Identify which cell holds the provided text, then report its (X, Y) central coordinate. 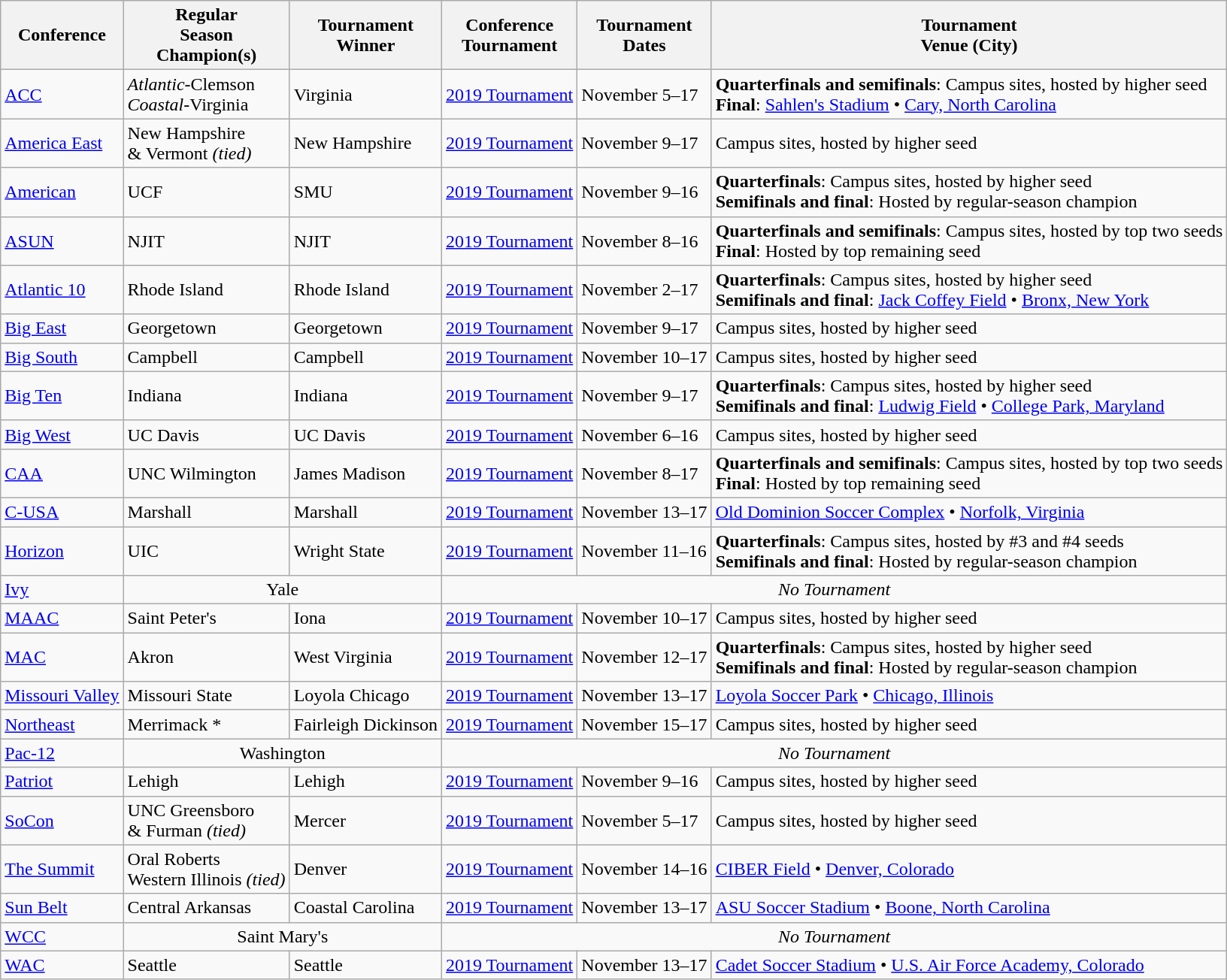
Northeast (62, 724)
Yale (283, 590)
Missouri State (206, 696)
Conference (62, 35)
UNC Wilmington (206, 473)
American (62, 192)
Coastal Carolina (365, 908)
Ivy (62, 590)
UIC (206, 550)
Washington (283, 753)
Quarterfinals: Campus sites, hosted by higher seedSemifinals and final: Jack Coffey Field • Bronx, New York (969, 290)
ASU Soccer Stadium • Boone, North Carolina (969, 908)
Denver (365, 869)
November 6–16 (644, 434)
Virginia (365, 95)
Big East (62, 328)
Akron (206, 657)
November 8–17 (644, 473)
Old Dominion Soccer Complex • Norfolk, Virginia (969, 512)
CAA (62, 473)
America East (62, 143)
SMU (365, 192)
Fairleigh Dickinson (365, 724)
Quarterfinals: Campus sites, hosted by #3 and #4 seedsSemifinals and final: Hosted by regular-season champion (969, 550)
Saint Peter's (206, 619)
ACC (62, 95)
Atlantic 10 (62, 290)
The Summit (62, 869)
SoCon (62, 821)
Central Arkansas (206, 908)
New Hampshire (365, 143)
Merrimack * (206, 724)
Regular Season Champion(s) (206, 35)
C-USA (62, 512)
Tournament Winner (365, 35)
Mercer (365, 821)
November 11–16 (644, 550)
Saint Mary's (283, 936)
MAAC (62, 619)
November 14–16 (644, 869)
Patriot (62, 782)
Big Ten (62, 395)
Tournament Venue (City) (969, 35)
WAC (62, 965)
New Hampshire& Vermont (tied) (206, 143)
UNC Greensboro& Furman (tied) (206, 821)
Iona (365, 619)
James Madison (365, 473)
Loyola Chicago (365, 696)
MAC (62, 657)
Pac-12 (62, 753)
Atlantic-ClemsonCoastal-Virginia (206, 95)
ASUN (62, 240)
Quarterfinals and semifinals: Campus sites, hosted by higher seedFinal: Sahlen's Stadium • Cary, North Carolina (969, 95)
West Virginia (365, 657)
Sun Belt (62, 908)
November 2–17 (644, 290)
WCC (62, 936)
Big West (62, 434)
November 12–17 (644, 657)
Cadet Soccer Stadium • U.S. Air Force Academy, Colorado (969, 965)
UCF (206, 192)
CIBER Field • Denver, Colorado (969, 869)
Quarterfinals: Campus sites, hosted by higher seedSemifinals and final: Ludwig Field • College Park, Maryland (969, 395)
Conference Tournament (510, 35)
November 8–16 (644, 240)
Horizon (62, 550)
Wright State (365, 550)
Missouri Valley (62, 696)
Big South (62, 357)
Oral RobertsWestern Illinois (tied) (206, 869)
Loyola Soccer Park • Chicago, Illinois (969, 696)
November 15–17 (644, 724)
TournamentDates (644, 35)
